Return (x, y) of the center of cell containing provided text 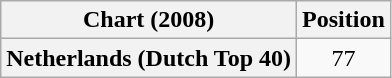
77 (344, 58)
Position (344, 20)
Netherlands (Dutch Top 40) (149, 58)
Chart (2008) (149, 20)
